Return (X, Y) of the center of cell containing provided text 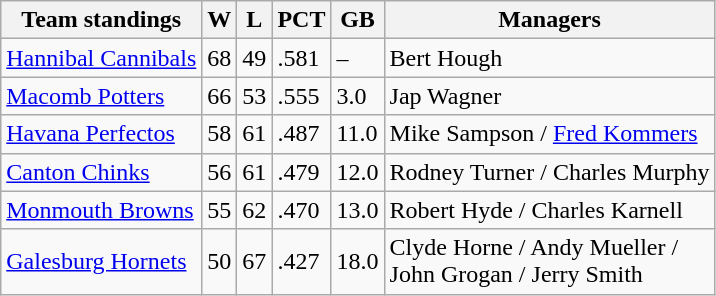
55 (220, 210)
56 (220, 172)
Galesburg Hornets (102, 262)
.427 (302, 262)
Monmouth Browns (102, 210)
Mike Sampson / Fred Kommers (550, 134)
49 (254, 58)
W (220, 20)
Havana Perfectos (102, 134)
Team standings (102, 20)
66 (220, 96)
50 (220, 262)
Hannibal Cannibals (102, 58)
13.0 (358, 210)
Macomb Potters (102, 96)
Clyde Horne / Andy Mueller / John Grogan / Jerry Smith (550, 262)
67 (254, 262)
Robert Hyde / Charles Karnell (550, 210)
11.0 (358, 134)
GB (358, 20)
Bert Hough (550, 58)
Jap Wagner (550, 96)
18.0 (358, 262)
58 (220, 134)
.479 (302, 172)
PCT (302, 20)
.581 (302, 58)
62 (254, 210)
.555 (302, 96)
.470 (302, 210)
53 (254, 96)
.487 (302, 134)
68 (220, 58)
3.0 (358, 96)
L (254, 20)
Managers (550, 20)
12.0 (358, 172)
Rodney Turner / Charles Murphy (550, 172)
Canton Chinks (102, 172)
– (358, 58)
